Find where the given text appears and provide that cell's center as (X, Y) coordinate. 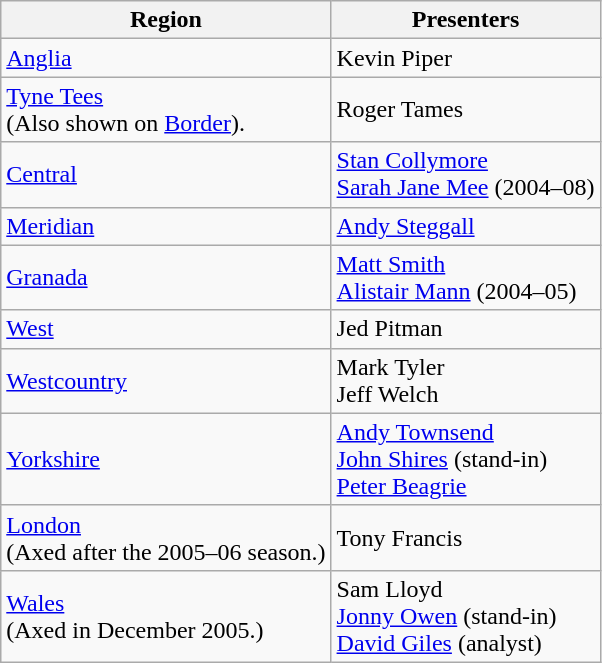
Wales(Axed in December 2005.) (166, 616)
Jed Pitman (466, 329)
West (166, 329)
Roger Tames (466, 110)
Tyne Tees(Also shown on Border). (166, 110)
Granada (166, 278)
Sam LloydJonny Owen (stand-in)David Giles (analyst) (466, 616)
Tony Francis (466, 538)
Mark TylerJeff Welch (466, 380)
Andy TownsendJohn Shires (stand-in)Peter Beagrie (466, 459)
Meridian (166, 226)
Anglia (166, 58)
Region (166, 20)
Stan CollymoreSarah Jane Mee (2004–08) (466, 174)
Central (166, 174)
Westcountry (166, 380)
London(Axed after the 2005–06 season.) (166, 538)
Presenters (466, 20)
Andy Steggall (466, 226)
Matt SmithAlistair Mann (2004–05) (466, 278)
Yorkshire (166, 459)
Kevin Piper (466, 58)
